Return (x, y) of the center of cell containing provided text 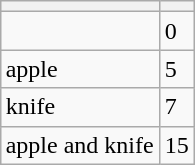
7 (176, 107)
knife (80, 107)
apple (80, 69)
0 (176, 31)
apple and knife (80, 145)
15 (176, 145)
5 (176, 69)
